Extract the [X, Y] coordinate from the center of the cell holding the provided text.  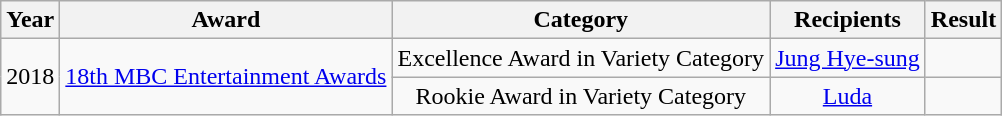
Luda [848, 96]
18th MBC Entertainment Awards [226, 77]
Category [581, 20]
Jung Hye-sung [848, 58]
Recipients [848, 20]
Year [30, 20]
Award [226, 20]
Excellence Award in Variety Category [581, 58]
Rookie Award in Variety Category [581, 96]
2018 [30, 77]
Result [963, 20]
